Capture the cell that displays the provided text and extract its [x, y] central coordinate. 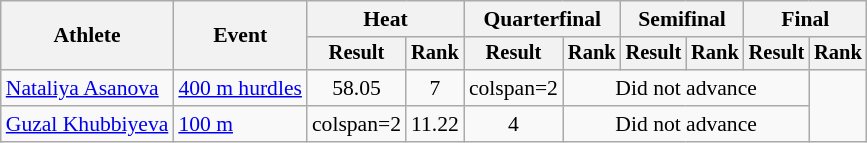
58.05 [356, 88]
Nataliya Asanova [88, 88]
Semifinal [682, 19]
4 [514, 124]
Heat [386, 19]
Athlete [88, 36]
Final [806, 19]
Event [240, 36]
7 [435, 88]
100 m [240, 124]
11.22 [435, 124]
400 m hurdles [240, 88]
Quarterfinal [542, 19]
Guzal Khubbiyeva [88, 124]
